Capture the cell that displays the provided text and extract its [x, y] central coordinate. 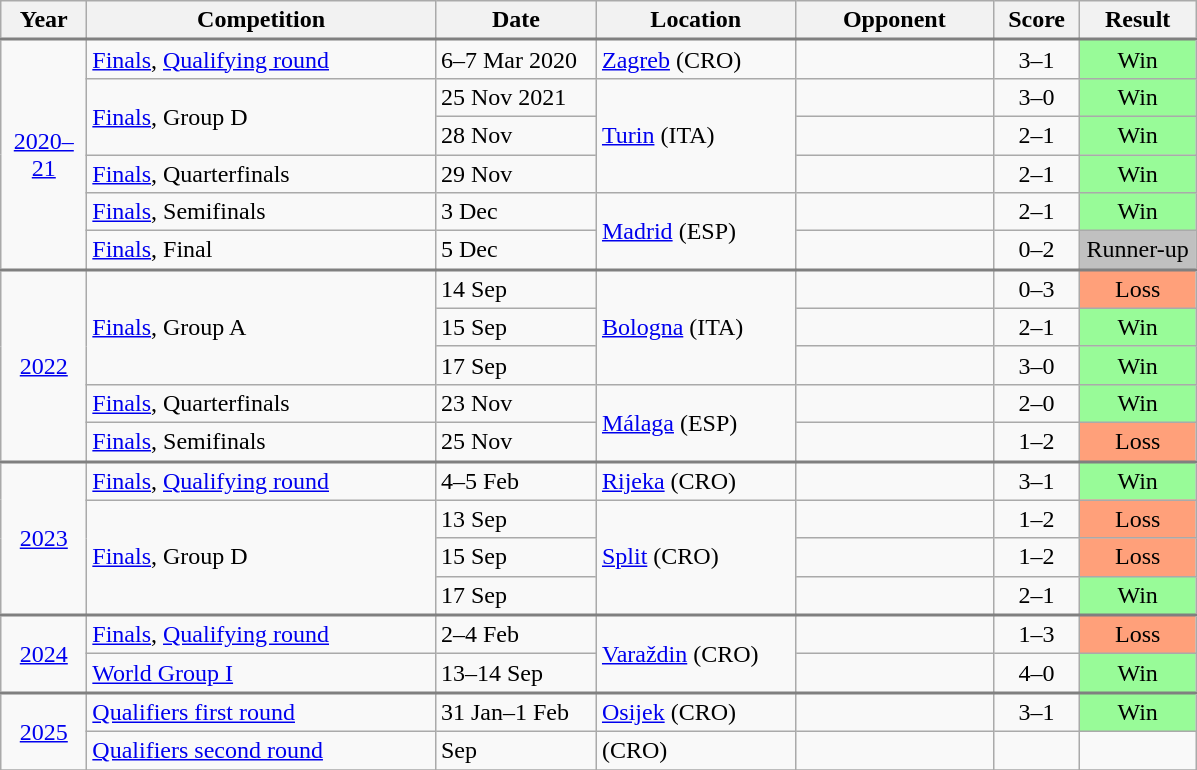
Sep [516, 750]
Date [516, 20]
5 Dec [516, 250]
3 Dec [516, 212]
31 Jan–1 Feb [516, 712]
0–3 [1037, 288]
Turin (ITA) [696, 135]
2–0 [1037, 403]
Qualifiers first round [262, 712]
Bologna (ITA) [696, 326]
World Group I [262, 674]
Zagreb (CRO) [696, 60]
25 Nov [516, 442]
2023 [44, 538]
Finals, Group A [262, 326]
Varaždin (CRO) [696, 654]
13 Sep [516, 519]
Opponent [894, 20]
Finals, Final [262, 250]
Split (CRO) [696, 558]
4–5 Feb [516, 480]
Score [1037, 20]
Rijeka (CRO) [696, 480]
Runner-up [1138, 250]
2025 [44, 732]
29 Nov [516, 173]
(CRO) [696, 750]
2–4 Feb [516, 634]
2022 [44, 365]
14 Sep [516, 288]
Osijek (CRO) [696, 712]
0–2 [1037, 250]
Year [44, 20]
Málaga (ESP) [696, 422]
6–7 Mar 2020 [516, 60]
1–3 [1037, 634]
28 Nov [516, 135]
4–0 [1037, 674]
Qualifiers second round [262, 750]
Location [696, 20]
25 Nov 2021 [516, 97]
13–14 Sep [516, 674]
Competition [262, 20]
2020–21 [44, 155]
Result [1138, 20]
23 Nov [516, 403]
2024 [44, 654]
Madrid (ESP) [696, 232]
